From the cell containing the given text, extract its center point as (X, Y) coordinate. 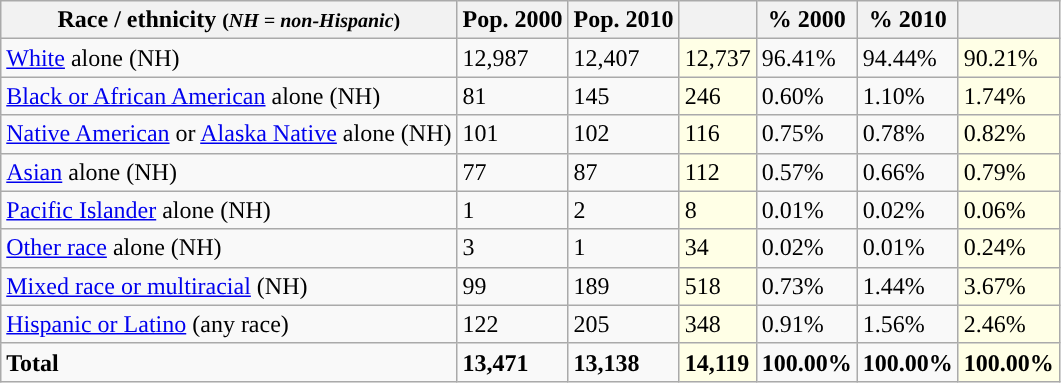
White alone (NH) (229, 58)
246 (718, 96)
Asian alone (NH) (229, 172)
189 (624, 286)
90.21% (1008, 58)
0.73% (806, 286)
0.66% (908, 172)
0.82% (1008, 134)
94.44% (908, 58)
116 (718, 134)
205 (624, 324)
96.41% (806, 58)
145 (624, 96)
12,737 (718, 58)
0.60% (806, 96)
14,119 (718, 362)
0.24% (1008, 248)
0.06% (1008, 210)
102 (624, 134)
99 (512, 286)
12,407 (624, 58)
1.44% (908, 286)
77 (512, 172)
81 (512, 96)
0.91% (806, 324)
3.67% (1008, 286)
2.46% (1008, 324)
Other race alone (NH) (229, 248)
1.10% (908, 96)
518 (718, 286)
1.56% (908, 324)
3 (512, 248)
2 (624, 210)
Hispanic or Latino (any race) (229, 324)
Race / ethnicity (NH = non-Hispanic) (229, 20)
0.75% (806, 134)
Black or African American alone (NH) (229, 96)
34 (718, 248)
0.57% (806, 172)
0.79% (1008, 172)
Pop. 2000 (512, 20)
122 (512, 324)
87 (624, 172)
% 2000 (806, 20)
1.74% (1008, 96)
13,471 (512, 362)
348 (718, 324)
% 2010 (908, 20)
112 (718, 172)
Native American or Alaska Native alone (NH) (229, 134)
Pacific Islander alone (NH) (229, 210)
101 (512, 134)
13,138 (624, 362)
Total (229, 362)
12,987 (512, 58)
Pop. 2010 (624, 20)
8 (718, 210)
Mixed race or multiracial (NH) (229, 286)
0.78% (908, 134)
